For the text-containing cell, return its midpoint in [X, Y] coordinate format. 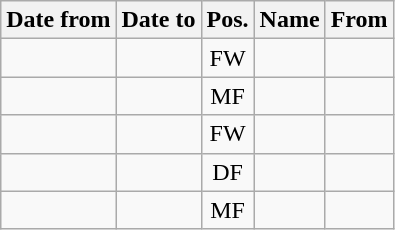
Date to [158, 20]
Pos. [228, 20]
Date from [58, 20]
Name [290, 20]
From [359, 20]
DF [228, 172]
